For the text-containing cell, return its midpoint in [X, Y] coordinate format. 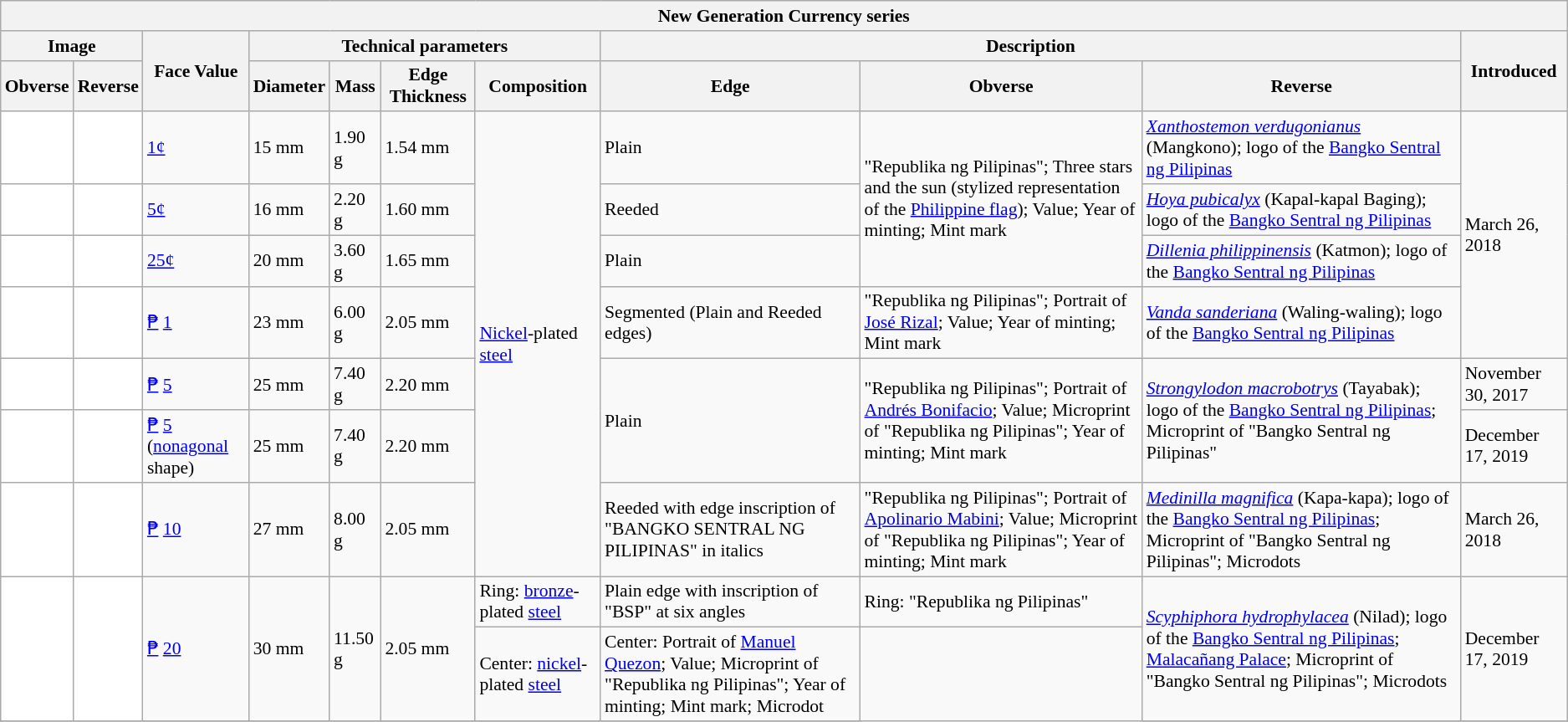
1.65 mm [428, 261]
Center: Portrait of Manuel Quezon; Value; Microprint of "Republika ng Pilipinas"; Year of minting; Mint mark; Microdot [730, 674]
Dillenia philippinensis (Katmon); logo of the Bangko Sentral ng Pilipinas [1301, 261]
8.00 g [355, 530]
1.60 mm [428, 209]
1¢ [196, 149]
₱ 10 [196, 530]
Strongylodon macrobotrys (Tayabak); logo of the Bangko Sentral ng Pilipinas; Microprint of "Bangko Sentral ng Pilipinas" [1301, 421]
25¢ [196, 261]
Segmented (Plain and Reeded edges) [730, 323]
New Generation Currency series [784, 16]
5¢ [196, 209]
Reeded [730, 209]
₱ 1 [196, 323]
"Republika ng Pilipinas"; Portrait of José Rizal; Value; Year of minting; Mint mark [1002, 323]
Xanthostemon verdugonianus (Mangkono); logo of the Bangko Sentral ng Pilipinas [1301, 149]
Nickel-plated steel [538, 345]
Edge Thickness [428, 85]
6.00 g [355, 323]
"Republika ng Pilipinas"; Three stars and the sun (stylized representation of the Philippine flag); Value; Year of minting; Mint mark [1002, 199]
Center: nickel-plated steel [538, 674]
15 mm [289, 149]
₱ 5 [196, 385]
Reeded with edge inscription of "BANGKO SENTRAL NG PILIPINAS" in italics [730, 530]
1.90 g [355, 149]
Hoya pubicalyx (Kapal-kapal Baging); logo of the Bangko Sentral ng Pilipinas [1301, 209]
₱ 20 [196, 649]
Ring: bronze-plated steel [538, 602]
"Republika ng Pilipinas"; Portrait of Andrés Bonifacio; Value; Microprint of "Republika ng Pilipinas"; Year of minting; Mint mark [1002, 421]
20 mm [289, 261]
11.50 g [355, 649]
1.54 mm [428, 149]
Medinilla magnifica (Kapa-kapa); logo of the Bangko Sentral ng Pilipinas; Microprint of "Bangko Sentral ng Pilipinas"; Microdots [1301, 530]
Image [72, 46]
Ring: "Republika ng Pilipinas" [1002, 602]
Plain edge with inscription of "BSP" at six angles [730, 602]
₱ 5 (nonagonal shape) [196, 447]
Vanda sanderiana (Waling-waling); logo of the Bangko Sentral ng Pilipinas [1301, 323]
Mass [355, 85]
Composition [538, 85]
Description [1030, 46]
30 mm [289, 649]
Introduced [1514, 72]
23 mm [289, 323]
Scyphiphora hydrophylacea (Nilad); logo of the Bangko Sentral ng Pilipinas; Malacañang Palace; Microprint of "Bangko Sentral ng Pilipinas"; Microdots [1301, 649]
27 mm [289, 530]
Face Value [196, 72]
16 mm [289, 209]
3.60 g [355, 261]
Edge [730, 85]
2.20 g [355, 209]
November 30, 2017 [1514, 385]
"Republika ng Pilipinas"; Portrait of Apolinario Mabini; Value; Microprint of "Republika ng Pilipinas"; Year of minting; Mint mark [1002, 530]
Technical parameters [425, 46]
Diameter [289, 85]
